Determine the [x, y] coordinate at the center of the cell enclosing the given text.  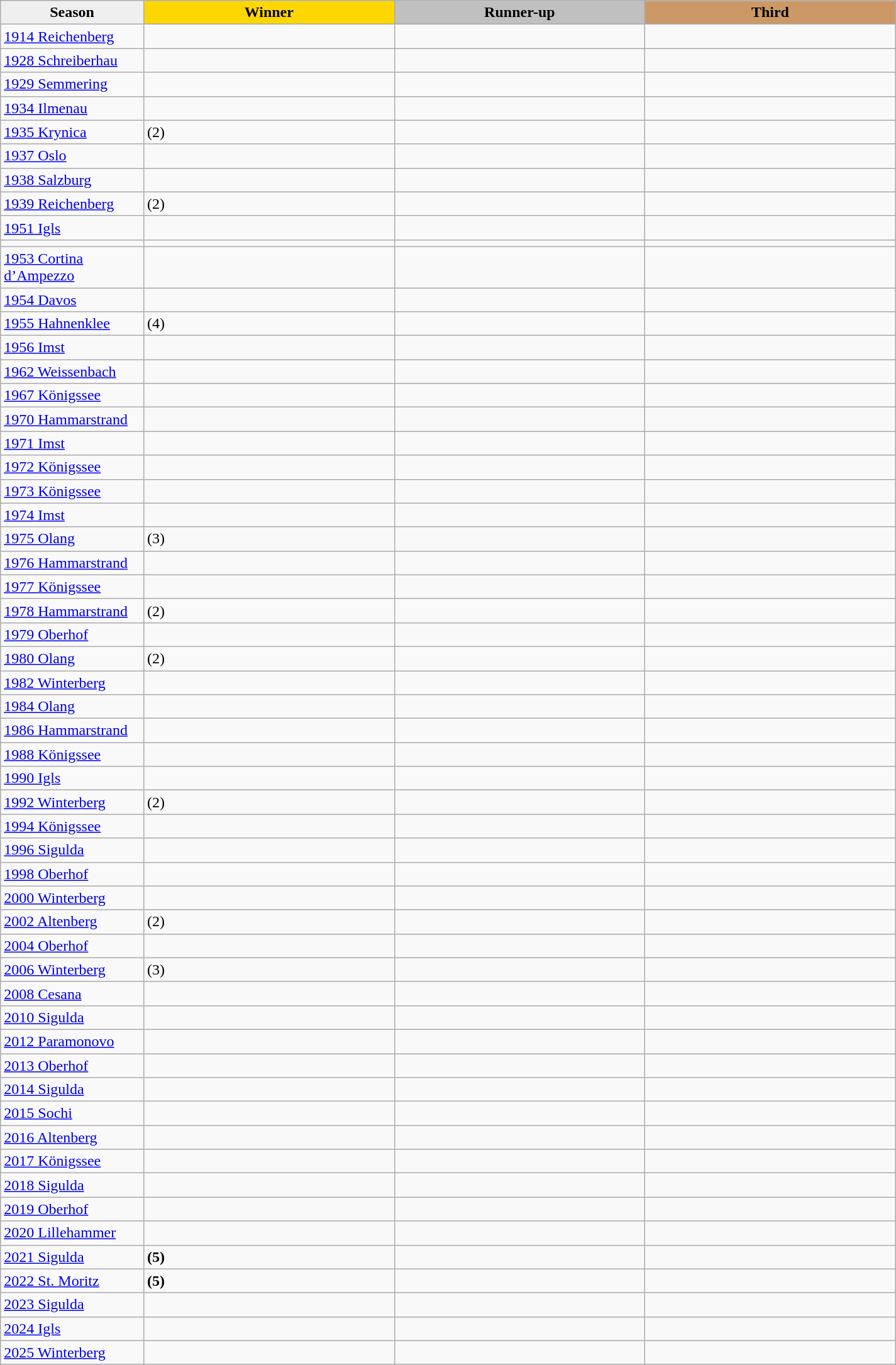
1967 Königssee [72, 395]
1992 Winterberg [72, 802]
1956 Imst [72, 348]
2017 Königssee [72, 1161]
1996 Sigulda [72, 850]
Third [771, 13]
1914 Reichenberg [72, 36]
1970 Hammarstrand [72, 419]
1939 Reichenberg [72, 204]
2014 Sigulda [72, 1090]
1928 Schreiberhau [72, 60]
1954 Davos [72, 300]
2015 Sochi [72, 1114]
2006 Winterberg [72, 970]
1971 Imst [72, 443]
1982 Winterberg [72, 682]
1990 Igls [72, 778]
1977 Königssee [72, 587]
2010 Sigulda [72, 1017]
2013 Oberhof [72, 1066]
1975 Olang [72, 539]
1988 Königssee [72, 754]
2021 Sigulda [72, 1257]
1929 Semmering [72, 84]
2025 Winterberg [72, 1352]
1984 Olang [72, 707]
2018 Sigulda [72, 1185]
1986 Hammarstrand [72, 731]
Winner [269, 13]
2019 Oberhof [72, 1209]
1978 Hammarstrand [72, 611]
2020 Lillehammer [72, 1233]
1979 Oberhof [72, 634]
1951 Igls [72, 228]
2002 Altenberg [72, 922]
2000 Winterberg [72, 898]
2008 Cesana [72, 993]
Runner-up [519, 13]
1974 Imst [72, 515]
1962 Weissenbach [72, 372]
1934 Ilmenau [72, 108]
1953 Cortina d’Ampezzo [72, 267]
2023 Sigulda [72, 1305]
1980 Olang [72, 658]
1972 Königssee [72, 467]
2012 Paramonovo [72, 1041]
1998 Oberhof [72, 874]
Season [72, 13]
2016 Altenberg [72, 1137]
1935 Krynica [72, 132]
1994 Königssee [72, 826]
1937 Oslo [72, 156]
2024 Igls [72, 1329]
1955 Hahnenklee [72, 324]
1973 Königssee [72, 491]
2004 Oberhof [72, 946]
1938 Salzburg [72, 180]
(4) [269, 324]
1976 Hammarstrand [72, 563]
2022 St. Moritz [72, 1281]
